Determine the (x, y) coordinate at the center of the cell enclosing the given text.  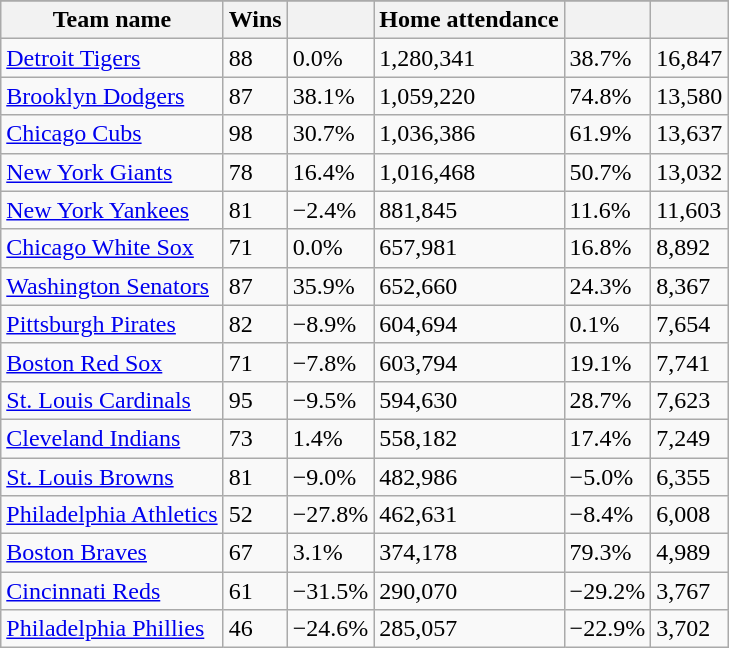
3.1% (330, 553)
Chicago Cubs (112, 134)
1.4% (330, 438)
28.7% (608, 400)
7,623 (690, 400)
7,249 (690, 438)
Philadelphia Phillies (112, 629)
38.7% (608, 58)
88 (255, 58)
−8.4% (608, 515)
Chicago White Sox (112, 248)
50.7% (608, 172)
95 (255, 400)
1,280,341 (469, 58)
38.1% (330, 96)
24.3% (608, 286)
52 (255, 515)
61.9% (608, 134)
16.8% (608, 248)
603,794 (469, 362)
−8.9% (330, 324)
604,694 (469, 324)
290,070 (469, 591)
74.8% (608, 96)
881,845 (469, 210)
St. Louis Cardinals (112, 400)
98 (255, 134)
New York Giants (112, 172)
−9.0% (330, 477)
61 (255, 591)
73 (255, 438)
1,016,468 (469, 172)
Washington Senators (112, 286)
7,654 (690, 324)
−24.6% (330, 629)
Boston Braves (112, 553)
46 (255, 629)
St. Louis Browns (112, 477)
79.3% (608, 553)
1,036,386 (469, 134)
11.6% (608, 210)
Philadelphia Athletics (112, 515)
657,981 (469, 248)
67 (255, 553)
13,580 (690, 96)
Detroit Tigers (112, 58)
7,741 (690, 362)
Boston Red Sox (112, 362)
285,057 (469, 629)
4,989 (690, 553)
Brooklyn Dodgers (112, 96)
78 (255, 172)
16,847 (690, 58)
Pittsburgh Pirates (112, 324)
New York Yankees (112, 210)
482,986 (469, 477)
−2.4% (330, 210)
558,182 (469, 438)
−31.5% (330, 591)
−9.5% (330, 400)
594,630 (469, 400)
−22.9% (608, 629)
Home attendance (469, 20)
3,767 (690, 591)
13,637 (690, 134)
11,603 (690, 210)
−7.8% (330, 362)
Cleveland Indians (112, 438)
8,892 (690, 248)
13,032 (690, 172)
−27.8% (330, 515)
0.1% (608, 324)
6,355 (690, 477)
−29.2% (608, 591)
82 (255, 324)
Team name (112, 20)
652,660 (469, 286)
6,008 (690, 515)
Wins (255, 20)
−5.0% (608, 477)
3,702 (690, 629)
16.4% (330, 172)
Cincinnati Reds (112, 591)
30.7% (330, 134)
19.1% (608, 362)
8,367 (690, 286)
17.4% (608, 438)
374,178 (469, 553)
1,059,220 (469, 96)
462,631 (469, 515)
35.9% (330, 286)
